Find where the given text appears and provide that cell's center as (X, Y) coordinate. 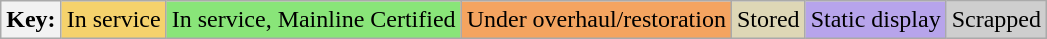
In service (114, 20)
In service, Mainline Certified (314, 20)
Scrapped (996, 20)
Key: (31, 20)
Static display (876, 20)
Stored (768, 20)
Under overhaul/restoration (596, 20)
